From the cell containing the given text, extract its center point as (x, y) coordinate. 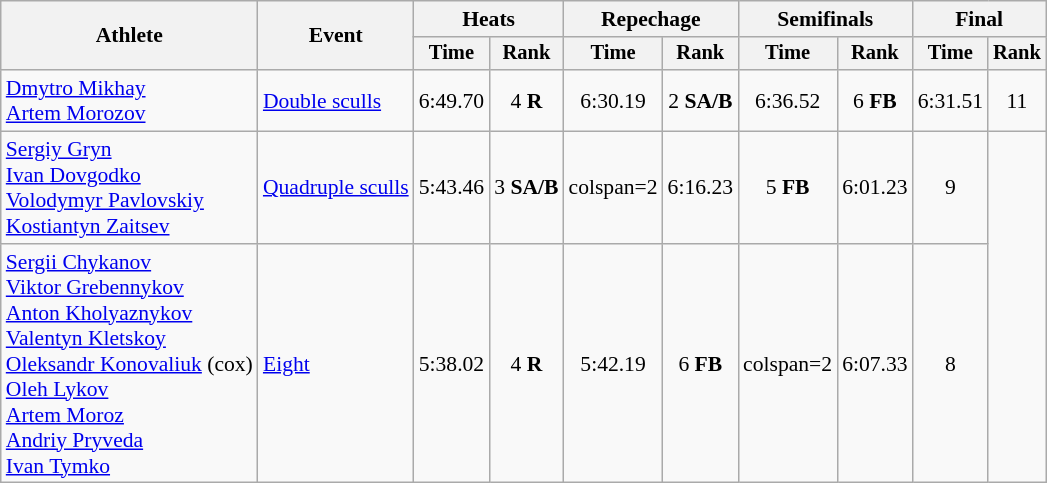
Event (336, 36)
4 R (526, 100)
6:30.19 (614, 100)
Athlete (130, 36)
colspan=2 (614, 188)
Sergiy GrynIvan DovgodkoVolodymyr PavlovskiyKostiantyn Zaitsev (130, 188)
5:43.46 (452, 188)
6:31.51 (950, 100)
6:49.70 (452, 100)
Quadruple sculls (336, 188)
Double sculls (336, 100)
6:36.52 (788, 100)
Final (980, 19)
6 FB (874, 100)
Dmytro MikhayArtem Morozov (130, 100)
9 (950, 188)
6:16.23 (700, 188)
Heats (489, 19)
2 SA/B (700, 100)
Repechage (652, 19)
11 (1017, 100)
3 SA/B (526, 188)
Semifinals (826, 19)
6:01.23 (874, 188)
5 FB (788, 188)
